Detect which cell encompasses the target text, then output its (X, Y) center coordinate. 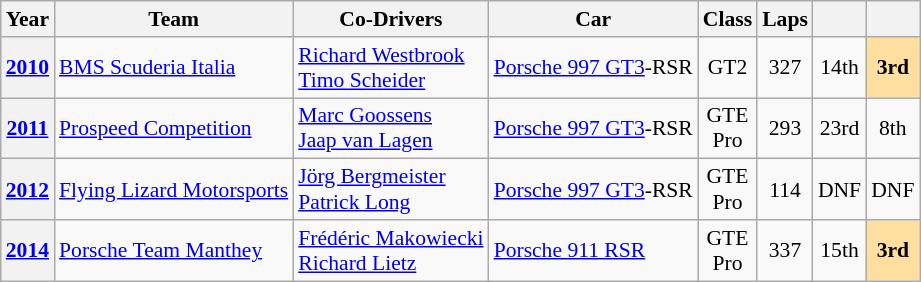
Richard Westbrook Timo Scheider (390, 68)
Flying Lizard Motorsports (174, 190)
327 (785, 68)
114 (785, 190)
BMS Scuderia Italia (174, 68)
23rd (840, 128)
15th (840, 250)
Laps (785, 19)
Year (28, 19)
Team (174, 19)
337 (785, 250)
Car (594, 19)
293 (785, 128)
2010 (28, 68)
Prospeed Competition (174, 128)
2011 (28, 128)
Frédéric Makowiecki Richard Lietz (390, 250)
Class (728, 19)
Marc Goossens Jaap van Lagen (390, 128)
Co-Drivers (390, 19)
2012 (28, 190)
2014 (28, 250)
Porsche Team Manthey (174, 250)
8th (892, 128)
GT2 (728, 68)
14th (840, 68)
Porsche 911 RSR (594, 250)
Jörg Bergmeister Patrick Long (390, 190)
